Scan for the cell matching the given text and deliver its [X, Y] coordinate at center. 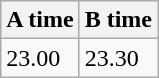
23.30 [118, 58]
A time [40, 20]
23.00 [40, 58]
B time [118, 20]
